Identify which cell holds the provided text, then report its [X, Y] central coordinate. 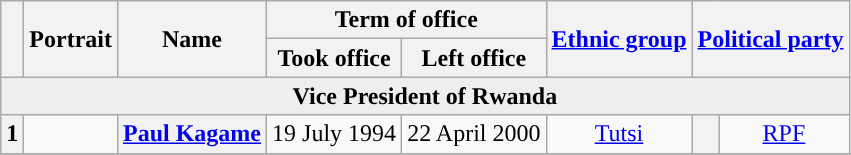
22 April 2000 [474, 134]
Political party [770, 39]
Tutsi [619, 134]
Vice President of Rwanda [425, 96]
Took office [334, 58]
Term of office [406, 20]
Portrait [71, 39]
Name [192, 39]
Ethnic group [619, 39]
RPF [784, 134]
19 July 1994 [334, 134]
Left office [474, 58]
1 [12, 134]
Paul Kagame [192, 134]
